Scan for the cell matching the given text and deliver its (x, y) coordinate at center. 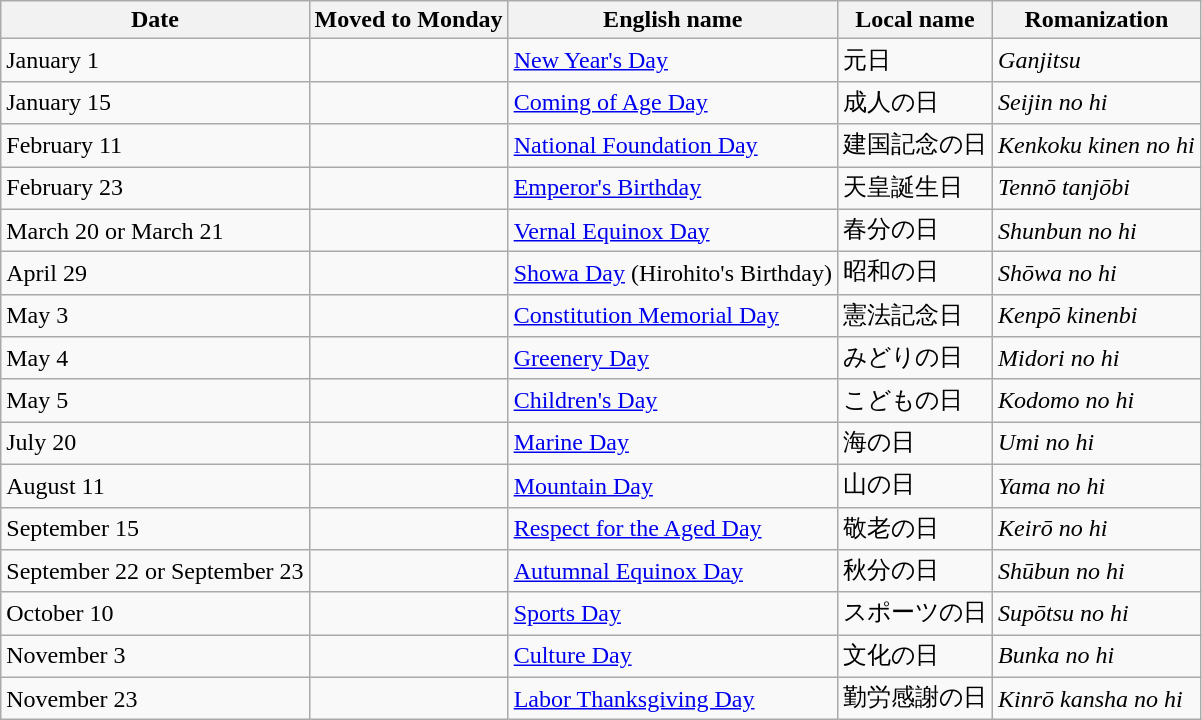
Children's Day (672, 400)
Mountain Day (672, 486)
National Foundation Day (672, 146)
Vernal Equinox Day (672, 230)
山の日 (914, 486)
Constitution Memorial Day (672, 316)
海の日 (914, 444)
Shunbun no hi (1097, 230)
April 29 (155, 274)
New Year's Day (672, 60)
February 23 (155, 188)
敬老の日 (914, 528)
秋分の日 (914, 572)
English name (672, 20)
みどりの日 (914, 358)
May 4 (155, 358)
建国記念の日 (914, 146)
Local name (914, 20)
Kenpō kinenbi (1097, 316)
May 5 (155, 400)
昭和の日 (914, 274)
Autumnal Equinox Day (672, 572)
Bunka no hi (1097, 656)
February 11 (155, 146)
Yama no hi (1097, 486)
January 15 (155, 102)
Date (155, 20)
September 15 (155, 528)
Romanization (1097, 20)
天皇誕生日 (914, 188)
元日 (914, 60)
July 20 (155, 444)
Seijin no hi (1097, 102)
August 11 (155, 486)
Sports Day (672, 614)
Emperor's Birthday (672, 188)
スポーツの日 (914, 614)
Tennō tanjōbi (1097, 188)
Midori no hi (1097, 358)
Kinrō kansha no hi (1097, 698)
Supōtsu no hi (1097, 614)
Kodomo no hi (1097, 400)
Marine Day (672, 444)
November 23 (155, 698)
憲法記念日 (914, 316)
September 22 or September 23 (155, 572)
Moved to Monday (408, 20)
Ganjitsu (1097, 60)
January 1 (155, 60)
Umi no hi (1097, 444)
Keirō no hi (1097, 528)
文化の日 (914, 656)
Shūbun no hi (1097, 572)
Showa Day (Hirohito's Birthday) (672, 274)
Culture Day (672, 656)
March 20 or March 21 (155, 230)
Coming of Age Day (672, 102)
成人の日 (914, 102)
October 10 (155, 614)
こどもの日 (914, 400)
Greenery Day (672, 358)
May 3 (155, 316)
Kenkoku kinen no hi (1097, 146)
春分の日 (914, 230)
Shōwa no hi (1097, 274)
Labor Thanksgiving Day (672, 698)
November 3 (155, 656)
勤労感謝の日 (914, 698)
Respect for the Aged Day (672, 528)
